Extract the (X, Y) coordinate from the center of the cell holding the provided text.  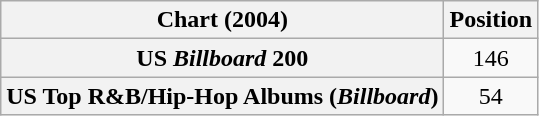
146 (491, 58)
54 (491, 96)
US Billboard 200 (222, 58)
Position (491, 20)
Chart (2004) (222, 20)
US Top R&B/Hip-Hop Albums (Billboard) (222, 96)
